Return [x, y] of the center of cell containing provided text 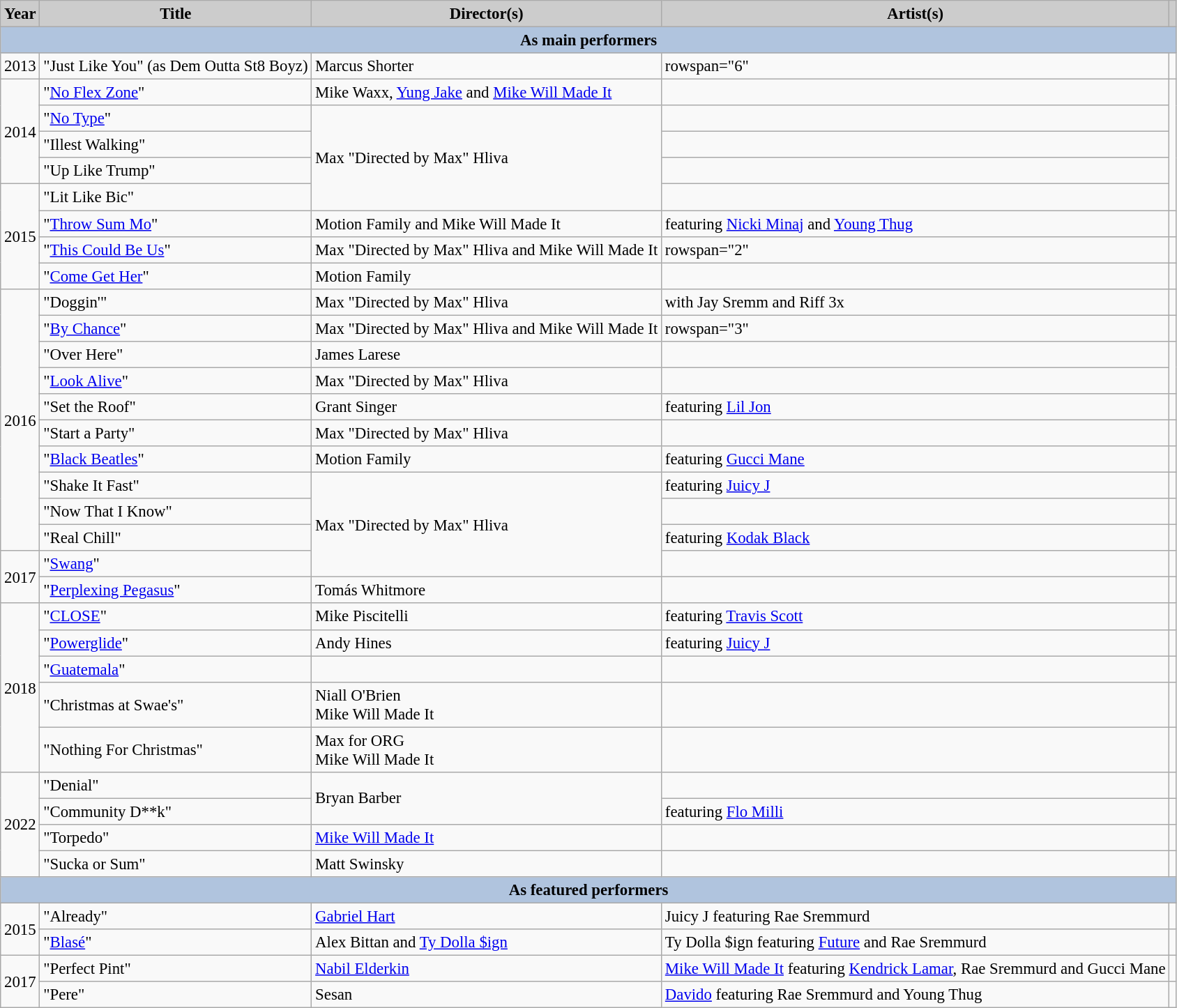
rowspan="2" [916, 250]
featuring Gucci Mane [916, 459]
"CLOSE" [176, 617]
Title [176, 14]
Grant Singer [487, 407]
"Lit Like Bic" [176, 197]
"Perfect Pint" [176, 969]
Tomás Whitmore [487, 590]
"This Could Be Us" [176, 250]
"Black Beatles" [176, 459]
Matt Swinsky [487, 864]
Mike Piscitelli [487, 617]
Niall O'BrienMike Will Made It [487, 704]
rowspan="6" [916, 66]
with Jay Sremm and Riff 3x [916, 302]
"Start a Party" [176, 433]
2014 [20, 132]
Juicy J featuring Rae Sremmurd [916, 917]
"Christmas at Swae's" [176, 704]
"Blasé" [176, 942]
"Doggin'" [176, 302]
"Powerglide" [176, 643]
"Guatemala" [176, 669]
"Set the Roof" [176, 407]
"Already" [176, 917]
featuring Kodak Black [916, 538]
Director(s) [487, 14]
Bryan Barber [487, 799]
"Torpedo" [176, 838]
"Up Like Trump" [176, 171]
"Illest Walking" [176, 145]
"Community D**k" [176, 811]
Sesan [487, 995]
Mike Waxx, Yung Jake and Mike Will Made It [487, 93]
"By Chance" [176, 328]
"Nothing For Christmas" [176, 750]
Max for ORGMike Will Made It [487, 750]
Marcus Shorter [487, 66]
"No Flex Zone" [176, 93]
rowspan="3" [916, 328]
Mike Will Made It featuring Kendrick Lamar, Rae Sremmurd and Gucci Mane [916, 969]
Artist(s) [916, 14]
James Larese [487, 355]
As main performers [588, 40]
As featured performers [588, 890]
featuring Lil Jon [916, 407]
"Swang" [176, 564]
"Denial" [176, 786]
"Shake It Fast" [176, 486]
featuring Nicki Minaj and Young Thug [916, 224]
featuring Travis Scott [916, 617]
Andy Hines [487, 643]
2018 [20, 688]
"No Type" [176, 119]
"Perplexing Pegasus" [176, 590]
Motion Family and Mike Will Made It [487, 224]
Nabil Elderkin [487, 969]
"Come Get Her" [176, 276]
"Over Here" [176, 355]
Ty Dolla $ign featuring Future and Rae Sremmurd [916, 942]
featuring Flo Milli [916, 811]
"Now That I Know" [176, 512]
Gabriel Hart [487, 917]
"Pere" [176, 995]
"Real Chill" [176, 538]
"Look Alive" [176, 381]
Davido featuring Rae Sremmurd and Young Thug [916, 995]
"Throw Sum Mo" [176, 224]
Mike Will Made It [487, 838]
"Sucka or Sum" [176, 864]
2022 [20, 825]
Alex Bittan and Ty Dolla $ign [487, 942]
2016 [20, 420]
"Just Like You" (as Dem Outta St8 Boyz) [176, 66]
Year [20, 14]
2013 [20, 66]
